Search for the cell housing the specified text and yield its (X, Y) center coordinate. 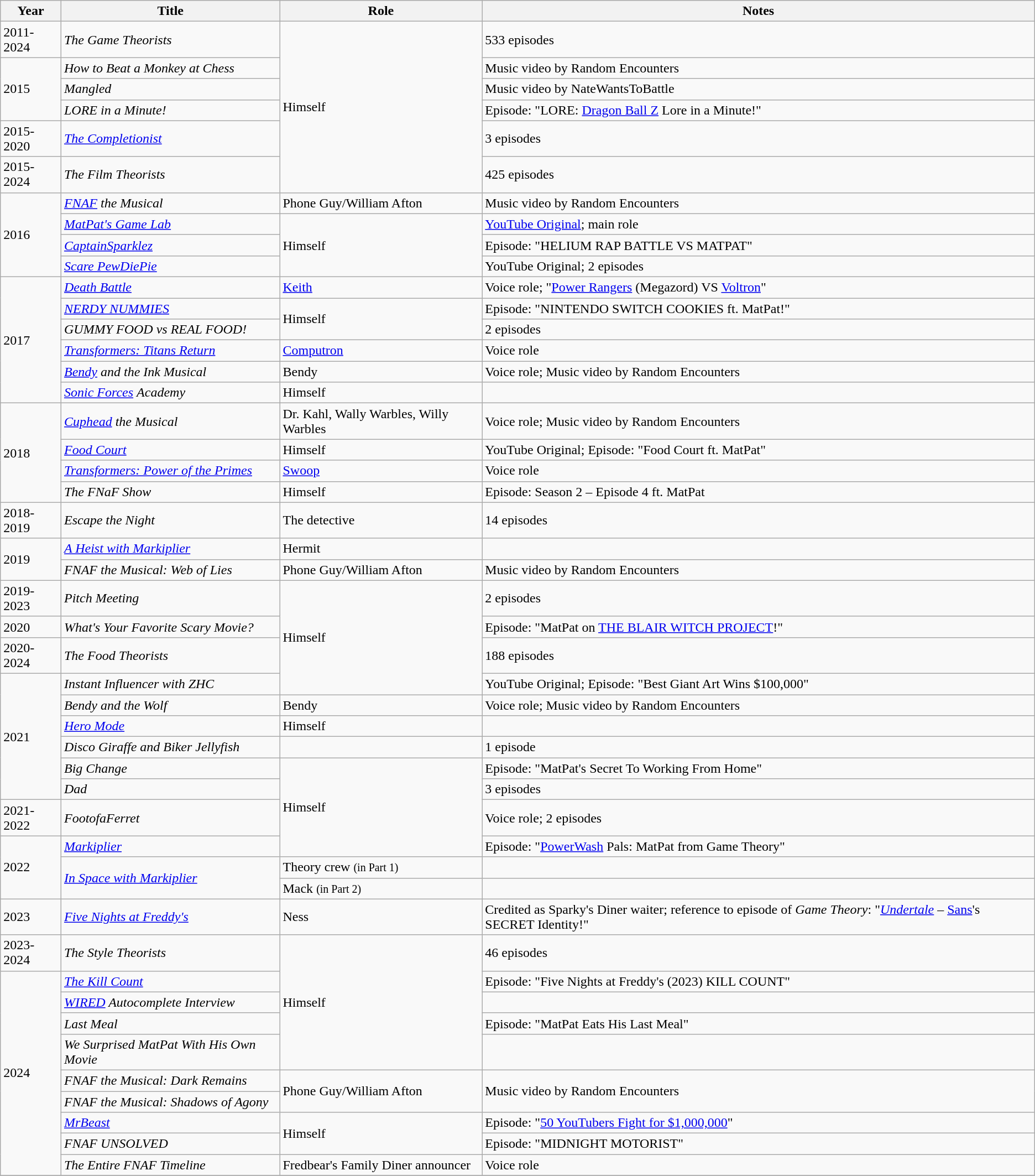
Hero Mode (170, 726)
Bendy and the Wolf (170, 705)
The Entire FNAF Timeline (170, 1165)
The Kill Count (170, 981)
The Film Theorists (170, 175)
How to Beat a Monkey at Chess (170, 68)
2019-2023 (31, 599)
Instant Influencer with ZHC (170, 684)
2017 (31, 340)
The Food Theorists (170, 655)
GUMMY FOOD vs REAL FOOD! (170, 330)
2024 (31, 1073)
2019 (31, 559)
MatPat's Game Lab (170, 224)
FNAF the Musical (170, 203)
Dad (170, 789)
Hermit (381, 549)
2015-2020 (31, 138)
Episode: "LORE: Dragon Ball Z Lore in a Minute!" (759, 110)
2021-2022 (31, 818)
2015 (31, 89)
Keith (381, 287)
Transformers: Power of the Primes (170, 471)
Episode: "NINTENDO SWITCH COOKIES ft. MatPat!" (759, 308)
Episode: "HELIUM RAP BATTLE VS MATPAT" (759, 245)
Mack (in Part 2) (381, 888)
The FNaF Show (170, 492)
2015-2024 (31, 175)
What's Your Favorite Scary Movie? (170, 627)
2022 (31, 867)
A Heist with Markiplier (170, 549)
Episode: "PowerWash Pals: MatPat from Game Theory" (759, 846)
Music video by NateWantsToBattle (759, 89)
2023 (31, 917)
Episode: "Five Nights at Freddy's (2023) KILL COUNT" (759, 981)
FootofaFerret (170, 818)
Fredbear's Family Diner announcer (381, 1165)
Five Nights at Freddy's (170, 917)
YouTube Original; 2 episodes (759, 266)
Disco Giraffe and Biker Jellyfish (170, 747)
FNAF the Musical: Dark Remains (170, 1080)
FNAF UNSOLVED (170, 1144)
2018 (31, 452)
LORE in a Minute! (170, 110)
Last Meal (170, 1023)
Voice role; 2 episodes (759, 818)
425 episodes (759, 175)
FNAF the Musical: Web of Lies (170, 570)
Theory crew (in Part 1) (381, 867)
YouTube Original; Episode: "Best Giant Art Wins $100,000" (759, 684)
Dr. Kahl, Wally Warbles, Willy Warbles (381, 422)
In Space with Markiplier (170, 878)
The detective (381, 520)
Credited as Sparky's Diner waiter; reference to episode of Game Theory: "Undertale – Sans's SECRET Identity!" (759, 917)
FNAF the Musical: Shadows of Agony (170, 1101)
188 episodes (759, 655)
1 episode (759, 747)
Title (170, 11)
Episode: Season 2 – Episode 4 ft. MatPat (759, 492)
CaptainSparklez (170, 245)
Ness (381, 917)
The Completionist (170, 138)
Episode: "MatPat on THE BLAIR WITCH PROJECT!" (759, 627)
Food Court (170, 450)
Episode: "50 YouTubers Fight for $1,000,000" (759, 1123)
Death Battle (170, 287)
Sonic Forces Academy (170, 393)
NERDY NUMMIES (170, 308)
Mangled (170, 89)
MrBeast (170, 1123)
YouTube Original; Episode: "Food Court ft. MatPat" (759, 450)
The Style Theorists (170, 953)
46 episodes (759, 953)
WIRED Autocomplete Interview (170, 1002)
2020-2024 (31, 655)
Swoop (381, 471)
Pitch Meeting (170, 599)
Scare PewDiePie (170, 266)
Cuphead the Musical (170, 422)
2021 (31, 736)
The Game Theorists (170, 40)
533 episodes (759, 40)
Episode: "MatPat's Secret To Working From Home" (759, 768)
Computron (381, 351)
Episode: "MIDNIGHT MOTORIST" (759, 1144)
2011-2024 (31, 40)
Role (381, 11)
2016 (31, 235)
Bendy and the Ink Musical (170, 372)
Voice role; "Power Rangers (Megazord) VS Voltron" (759, 287)
Year (31, 11)
Notes (759, 11)
14 episodes (759, 520)
Escape the Night (170, 520)
Big Change (170, 768)
Episode: "MatPat Eats His Last Meal" (759, 1023)
Markiplier (170, 846)
We Surprised MatPat With His Own Movie (170, 1052)
Transformers: Titans Return (170, 351)
YouTube Original; main role (759, 224)
2020 (31, 627)
2018-2019 (31, 520)
2023-2024 (31, 953)
